Determine the [x, y] coordinate at the center of the cell enclosing the given text.  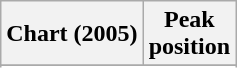
Chart (2005) [72, 34]
Peak position [189, 34]
